Detect which cell encompasses the target text, then output its [X, Y] center coordinate. 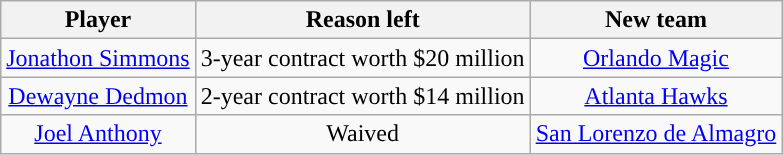
Dewayne Dedmon [98, 96]
Reason left [362, 20]
San Lorenzo de Almagro [656, 134]
Jonathon Simmons [98, 58]
Waived [362, 134]
Atlanta Hawks [656, 96]
3-year contract worth $20 million [362, 58]
Joel Anthony [98, 134]
New team [656, 20]
2-year contract worth $14 million [362, 96]
Orlando Magic [656, 58]
Player [98, 20]
